From the cell containing the given text, extract its center point as (X, Y) coordinate. 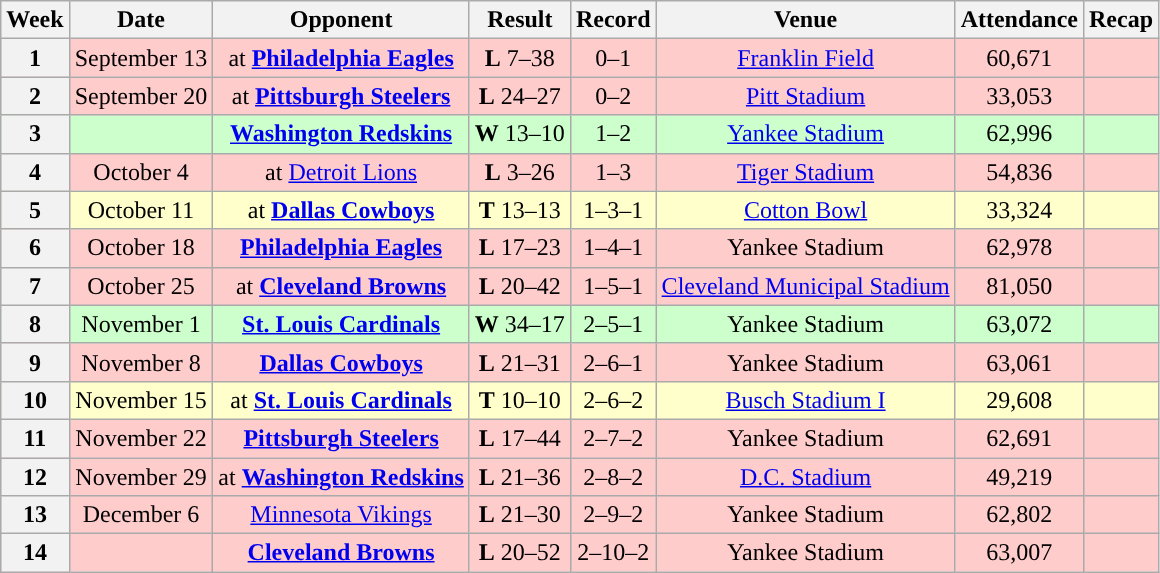
7 (35, 286)
1–5–1 (613, 286)
T 13–13 (520, 210)
8 (35, 324)
2–6–2 (613, 400)
Pittsburgh Steelers (341, 438)
2 (35, 96)
Date (141, 20)
Cleveland Browns (341, 553)
0–2 (613, 96)
Week (35, 20)
D.C. Stadium (806, 477)
62,996 (1019, 134)
November 1 (141, 324)
63,072 (1019, 324)
November 8 (141, 362)
October 18 (141, 248)
Tiger Stadium (806, 172)
49,219 (1019, 477)
Venue (806, 20)
2–10–2 (613, 553)
at Philadelphia Eagles (341, 58)
October 25 (141, 286)
1–2 (613, 134)
Cleveland Municipal Stadium (806, 286)
at Cleveland Browns (341, 286)
60,671 (1019, 58)
3 (35, 134)
9 (35, 362)
1 (35, 58)
63,061 (1019, 362)
Opponent (341, 20)
Busch Stadium I (806, 400)
December 6 (141, 515)
13 (35, 515)
33,324 (1019, 210)
2–7–2 (613, 438)
5 (35, 210)
11 (35, 438)
L 17–23 (520, 248)
Dallas Cowboys (341, 362)
W 13–10 (520, 134)
L 21–30 (520, 515)
T 10–10 (520, 400)
1–3–1 (613, 210)
September 13 (141, 58)
November 15 (141, 400)
September 20 (141, 96)
33,053 (1019, 96)
L 24–27 (520, 96)
Franklin Field (806, 58)
W 34–17 (520, 324)
at Washington Redskins (341, 477)
54,836 (1019, 172)
Attendance (1019, 20)
6 (35, 248)
Result (520, 20)
Minnesota Vikings (341, 515)
63,007 (1019, 553)
at Pittsburgh Steelers (341, 96)
Cotton Bowl (806, 210)
2–8–2 (613, 477)
62,802 (1019, 515)
Record (613, 20)
October 11 (141, 210)
Philadelphia Eagles (341, 248)
at Detroit Lions (341, 172)
L 3–26 (520, 172)
2–5–1 (613, 324)
November 29 (141, 477)
St. Louis Cardinals (341, 324)
62,691 (1019, 438)
L 20–52 (520, 553)
L 7–38 (520, 58)
November 22 (141, 438)
at Dallas Cowboys (341, 210)
14 (35, 553)
2–6–1 (613, 362)
October 4 (141, 172)
at St. Louis Cardinals (341, 400)
L 21–31 (520, 362)
Pitt Stadium (806, 96)
29,608 (1019, 400)
12 (35, 477)
Washington Redskins (341, 134)
L 17–44 (520, 438)
1–3 (613, 172)
62,978 (1019, 248)
4 (35, 172)
L 20–42 (520, 286)
2–9–2 (613, 515)
10 (35, 400)
Recap (1120, 20)
1–4–1 (613, 248)
81,050 (1019, 286)
0–1 (613, 58)
L 21–36 (520, 477)
